Determine the (x, y) coordinate at the center of the cell enclosing the given text.  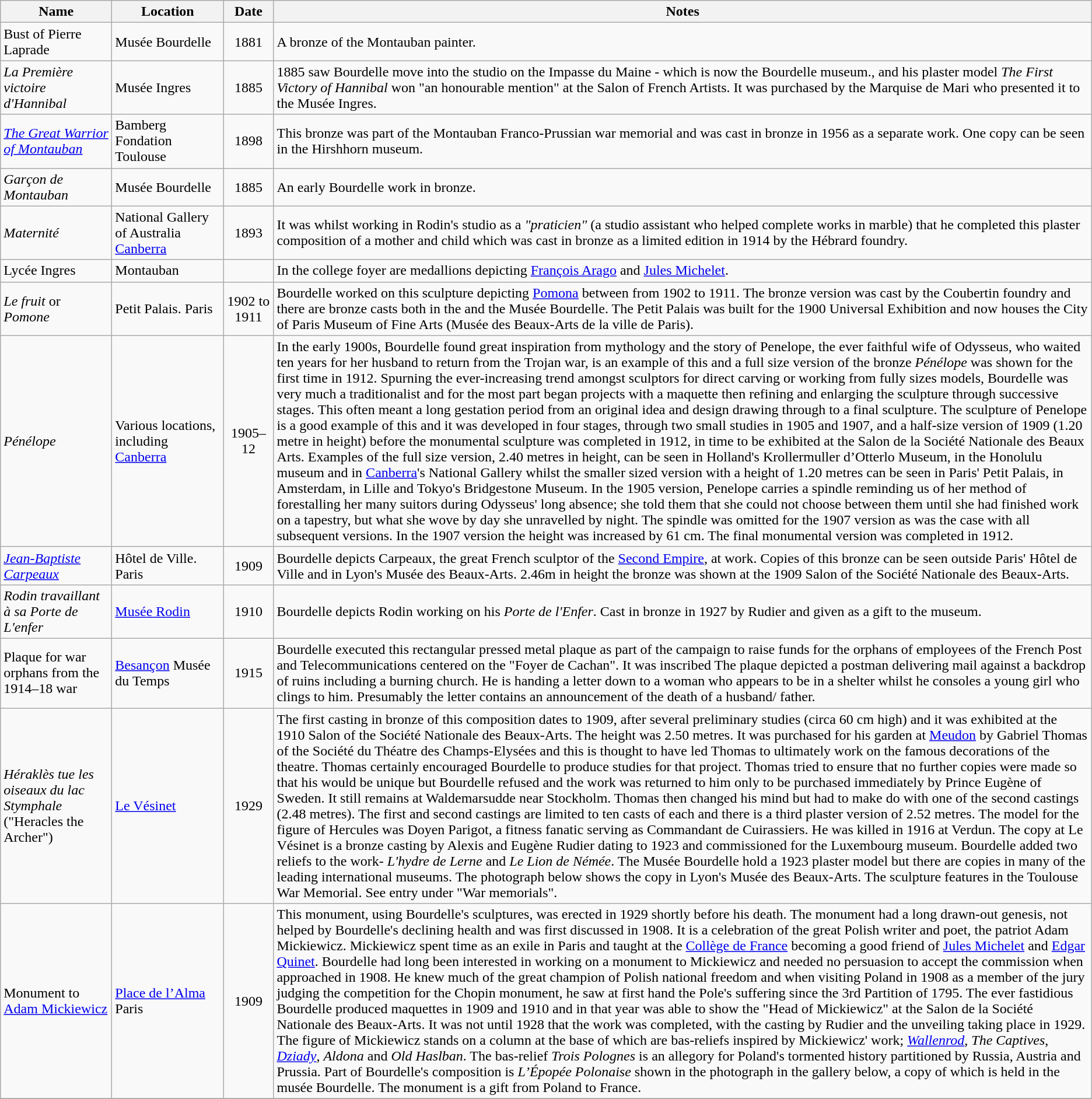
Monument to Adam Mickiewicz (56, 1001)
Date (249, 12)
Le fruit or Pomone (56, 309)
Bamberg Fondation Toulouse (168, 141)
Musée Rodin (168, 611)
Montauban (168, 271)
1881 (249, 42)
Name (56, 12)
Le Vésinet (168, 806)
Place de l’Alma Paris (168, 1001)
Pénélope (56, 441)
Notes (682, 12)
Plaque for war orphans from the 1914–18 war (56, 673)
In the college foyer are medallions depicting François Arago and Jules Michelet. (682, 271)
1915 (249, 673)
1929 (249, 806)
Lycée Ingres (56, 271)
A bronze of the Montauban painter. (682, 42)
Garçon de Montauban (56, 187)
Various locations, including Canberra (168, 441)
Bourdelle depicts Rodin working on his Porte de l'Enfer. Cast in bronze in 1927 by Rudier and given as a gift to the museum. (682, 611)
Musée Ingres (168, 87)
Héraklès tue les oiseaux du lac Stymphale ("Heracles the Archer") (56, 806)
An early Bourdelle work in bronze. (682, 187)
Maternité (56, 233)
La Première victoire d'Hannibal (56, 87)
Petit Palais. Paris (168, 309)
Bust of Pierre Laprade (56, 42)
Hôtel de Ville. Paris (168, 566)
National Gallery of Australia Canberra (168, 233)
1902 to 1911 (249, 309)
The Great Warrior of Montauban (56, 141)
Besançon Musée du Temps (168, 673)
Location (168, 12)
Jean-Baptiste Carpeaux (56, 566)
Rodin travaillant à sa Porte de L'enfer (56, 611)
1893 (249, 233)
1910 (249, 611)
1905–12 (249, 441)
1898 (249, 141)
